Detect which cell encompasses the target text, then output its [X, Y] center coordinate. 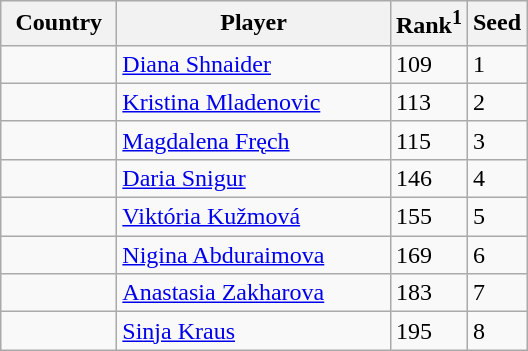
Country [59, 24]
6 [496, 255]
Rank1 [428, 24]
115 [428, 140]
2 [496, 102]
183 [428, 293]
146 [428, 178]
1 [496, 64]
Nigina Abduraimova [254, 255]
Sinja Kraus [254, 331]
169 [428, 255]
Magdalena Fręch [254, 140]
Seed [496, 24]
5 [496, 217]
155 [428, 217]
3 [496, 140]
Daria Snigur [254, 178]
109 [428, 64]
195 [428, 331]
Player [254, 24]
Diana Shnaider [254, 64]
113 [428, 102]
Viktória Kužmová [254, 217]
7 [496, 293]
4 [496, 178]
8 [496, 331]
Kristina Mladenovic [254, 102]
Anastasia Zakharova [254, 293]
